Extract the [X, Y] coordinate from the center of the cell holding the provided text.  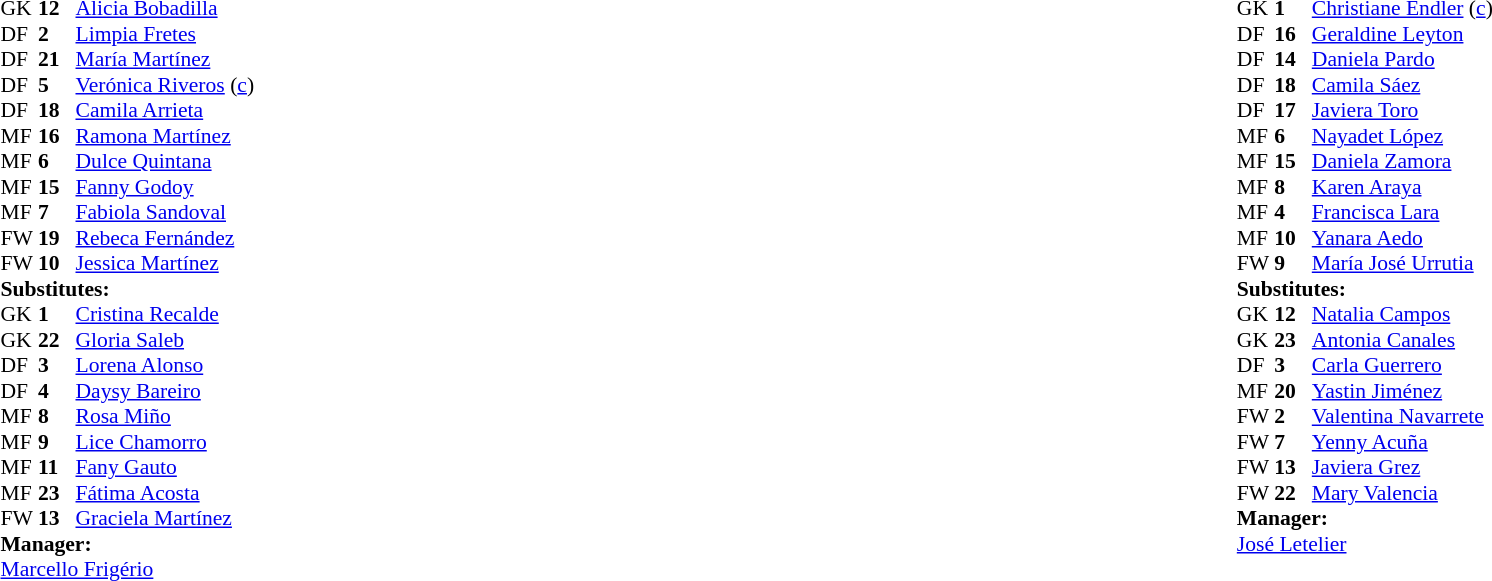
Ramona Martínez [166, 136]
Fátima Acosta [166, 493]
19 [57, 238]
Substitutes: [127, 289]
21 [57, 59]
Fabiola Sandoval [166, 213]
5 [57, 85]
Jessica Martínez [166, 263]
17 [1293, 111]
Camila Arrieta [166, 111]
Dulce Quintana [166, 161]
Manager: [127, 544]
Fanny Godoy [166, 187]
11 [57, 467]
Limpia Fretes [166, 34]
Cristina Recalde [166, 315]
Lorena Alonso [166, 365]
Verónica Riveros (c) [166, 85]
Daysy Bareiro [166, 391]
María Martínez [166, 59]
14 [1293, 59]
Fany Gauto [166, 467]
12 [1293, 315]
20 [1293, 391]
Lice Chamorro [166, 442]
Rosa Miño [166, 417]
Rebeca Fernández [166, 238]
1 [57, 315]
Gloria Saleb [166, 340]
Graciela Martínez [166, 519]
